Return the (X, Y) coordinate for the center point of the cell that contains the specified text.  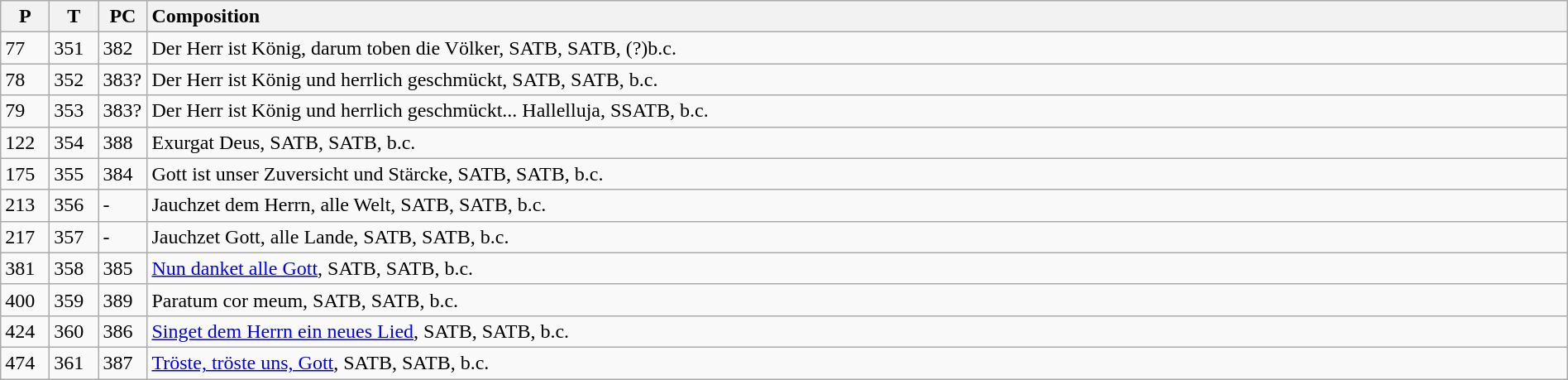
Composition (857, 17)
385 (122, 268)
354 (74, 142)
Singet dem Herrn ein neues Lied, SATB, SATB, b.c. (857, 331)
Gott ist unser Zuversicht und Stärcke, SATB, SATB, b.c. (857, 174)
Der Herr ist König und herrlich geschmückt, SATB, SATB, b.c. (857, 79)
Jauchzet Gott, alle Lande, SATB, SATB, b.c. (857, 237)
386 (122, 331)
Jauchzet dem Herrn, alle Welt, SATB, SATB, b.c. (857, 205)
387 (122, 363)
360 (74, 331)
351 (74, 48)
361 (74, 363)
384 (122, 174)
388 (122, 142)
358 (74, 268)
79 (25, 111)
356 (74, 205)
78 (25, 79)
77 (25, 48)
P (25, 17)
357 (74, 237)
213 (25, 205)
Der Herr ist König, darum toben die Völker, SATB, SATB, (?)b.c. (857, 48)
400 (25, 300)
382 (122, 48)
381 (25, 268)
355 (74, 174)
Der Herr ist König und herrlich geschmückt... Hallelluja, SSATB, b.c. (857, 111)
353 (74, 111)
Tröste, tröste uns, Gott, SATB, SATB, b.c. (857, 363)
424 (25, 331)
Nun danket alle Gott, SATB, SATB, b.c. (857, 268)
359 (74, 300)
PC (122, 17)
Paratum cor meum, SATB, SATB, b.c. (857, 300)
389 (122, 300)
122 (25, 142)
Exurgat Deus, SATB, SATB, b.c. (857, 142)
217 (25, 237)
T (74, 17)
175 (25, 174)
352 (74, 79)
474 (25, 363)
